From the cell containing the given text, extract its center point as [X, Y] coordinate. 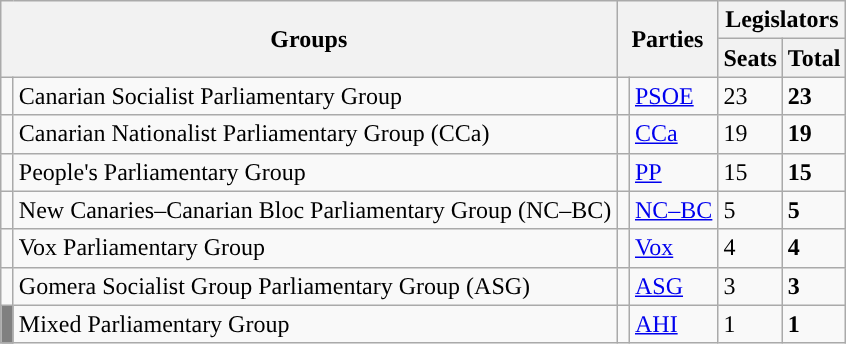
New Canaries–Canarian Bloc Parliamentary Group (NC–BC) [315, 210]
Parties [668, 39]
Gomera Socialist Group Parliamentary Group (ASG) [315, 286]
Vox [673, 248]
Canarian Nationalist Parliamentary Group (CCa) [315, 134]
Legislators [782, 20]
AHI [673, 324]
Mixed Parliamentary Group [315, 324]
PSOE [673, 96]
Canarian Socialist Parliamentary Group [315, 96]
Vox Parliamentary Group [315, 248]
NC–BC [673, 210]
ASG [673, 286]
Seats [750, 58]
People's Parliamentary Group [315, 172]
PP [673, 172]
Total [814, 58]
CCa [673, 134]
Groups [309, 39]
